Detect which cell encompasses the target text, then output its [x, y] center coordinate. 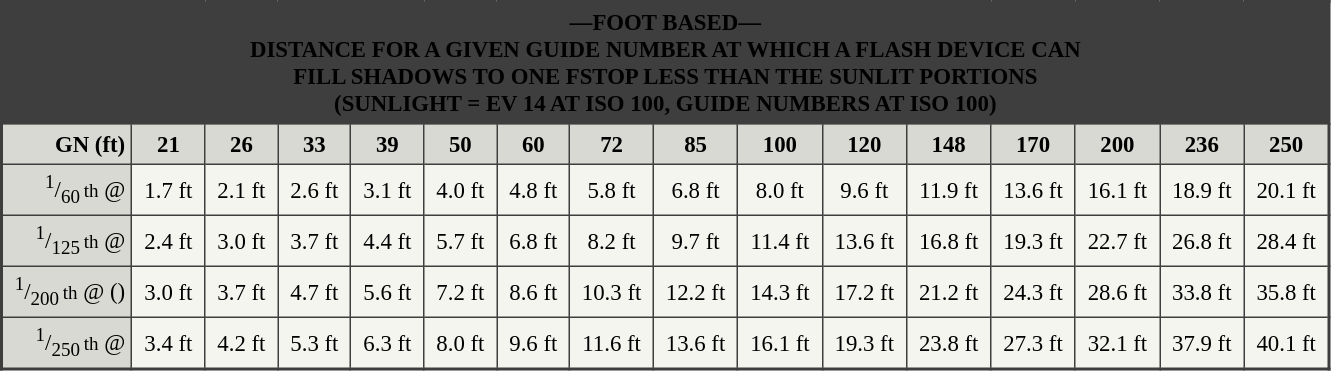
21 [168, 144]
3.4 ft [168, 344]
85 [695, 144]
2.1 ft [242, 190]
23.8 ft [948, 344]
200 [1117, 144]
100 [780, 144]
33.8 ft [1202, 292]
9.7 ft [695, 242]
2.6 ft [314, 190]
120 [864, 144]
50 [460, 144]
1/250 th @ [67, 344]
4.8 ft [534, 190]
11.9 ft [948, 190]
17.2 ft [864, 292]
28.4 ft [1286, 242]
8.6 ft [534, 292]
21.2 ft [948, 292]
5.3 ft [314, 344]
236 [1202, 144]
72 [612, 144]
33 [314, 144]
8.2 ft [612, 242]
148 [948, 144]
4.4 ft [388, 242]
4.0 ft [460, 190]
28.6 ft [1117, 292]
4.2 ft [242, 344]
40.1 ft [1286, 344]
26 [242, 144]
20.1 ft [1286, 190]
12.2 ft [695, 292]
18.9 ft [1202, 190]
1.7 ft [168, 190]
32.1 ft [1117, 344]
5.6 ft [388, 292]
16.8 ft [948, 242]
4.7 ft [314, 292]
6.3 ft [388, 344]
1/125 th @ [67, 242]
1/200 th @ () [67, 292]
14.3 ft [780, 292]
39 [388, 144]
11.4 ft [780, 242]
3.1 ft [388, 190]
26.8 ft [1202, 242]
35.8 ft [1286, 292]
5.8 ft [612, 190]
5.7 ft [460, 242]
2.4 ft [168, 242]
11.6 ft [612, 344]
24.3 ft [1033, 292]
1/60 th @ [67, 190]
60 [534, 144]
7.2 ft [460, 292]
10.3 ft [612, 292]
250 [1286, 144]
22.7 ft [1117, 242]
170 [1033, 144]
GN (ft) [67, 144]
37.9 ft [1202, 344]
27.3 ft [1033, 344]
